Find where the given text appears and provide that cell's center as [X, Y] coordinate. 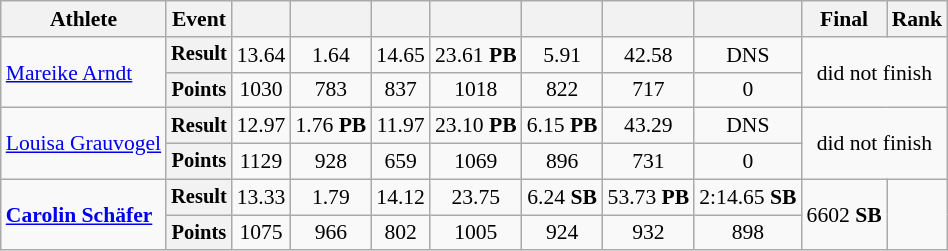
14.65 [400, 55]
Carolin Schäfer [84, 214]
731 [649, 162]
Louisa Grauvogel [84, 144]
783 [330, 90]
1005 [476, 233]
1.64 [330, 55]
1129 [262, 162]
23.10 PB [476, 126]
896 [562, 162]
928 [330, 162]
924 [562, 233]
1018 [476, 90]
932 [649, 233]
42.58 [649, 55]
Event [199, 19]
23.61 PB [476, 55]
6.24 SB [562, 197]
43.29 [649, 126]
Rank [918, 19]
1.79 [330, 197]
23.75 [476, 197]
12.97 [262, 126]
802 [400, 233]
Final [844, 19]
898 [748, 233]
13.64 [262, 55]
11.97 [400, 126]
822 [562, 90]
837 [400, 90]
Athlete [84, 19]
659 [400, 162]
2:14.65 SB [748, 197]
53.73 PB [649, 197]
1069 [476, 162]
14.12 [400, 197]
1075 [262, 233]
1.76 PB [330, 126]
5.91 [562, 55]
717 [649, 90]
6.15 PB [562, 126]
1030 [262, 90]
6602 SB [844, 214]
966 [330, 233]
13.33 [262, 197]
Mareike Arndt [84, 72]
